Locate the cell with the specified text and output its [x, y] center coordinate. 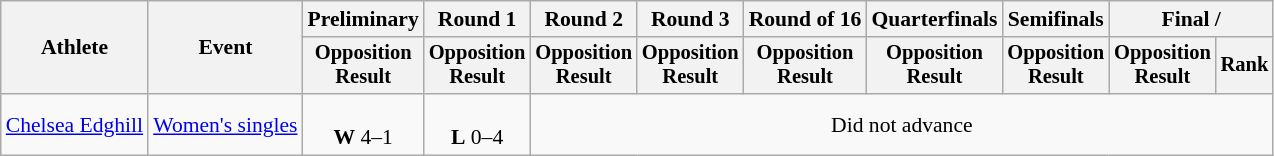
Chelsea Edghill [74, 124]
Final / [1191, 19]
Preliminary [364, 19]
Round of 16 [806, 19]
W 4–1 [364, 124]
Round 1 [478, 19]
Athlete [74, 48]
Women's singles [225, 124]
Event [225, 48]
Round 3 [690, 19]
Did not advance [902, 124]
Quarterfinals [934, 19]
Semifinals [1056, 19]
Round 2 [584, 19]
Rank [1245, 66]
L 0–4 [478, 124]
